Return [X, Y] of the center of cell containing provided text 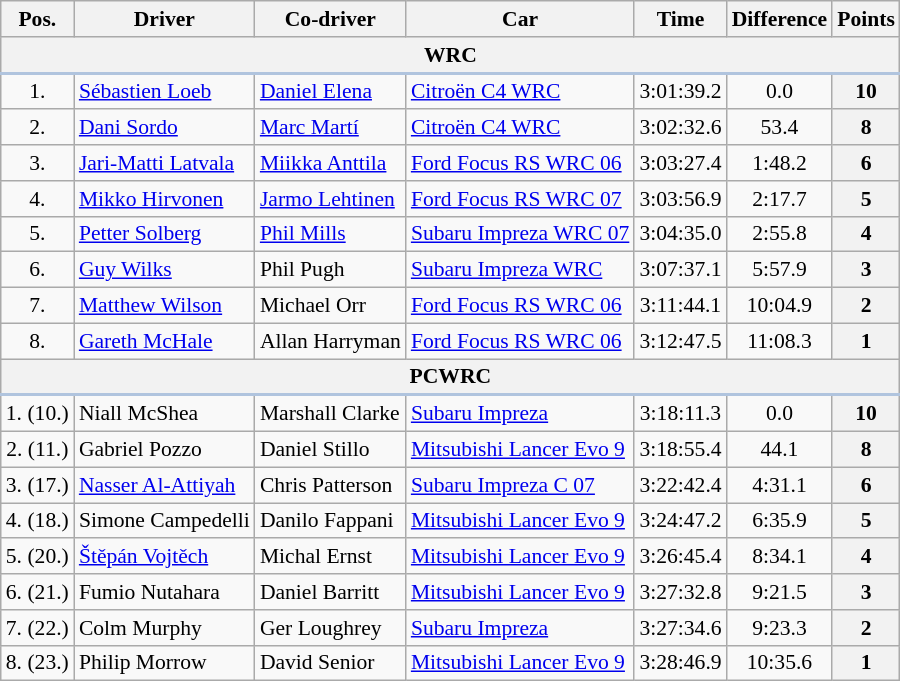
3:18:55.4 [680, 450]
PCWRC [450, 377]
3:02:32.6 [680, 128]
Daniel Stillo [330, 450]
1. [38, 91]
3:07:37.1 [680, 270]
Subaru Impreza WRC 07 [520, 234]
3:01:39.2 [680, 91]
Daniel Elena [330, 91]
Pos. [38, 19]
1:48.2 [780, 163]
3:03:27.4 [680, 163]
Guy Wilks [164, 270]
Dani Sordo [164, 128]
Subaru Impreza C 07 [520, 485]
Michael Orr [330, 306]
3:27:34.6 [680, 628]
3:27:32.8 [680, 592]
Simone Campedelli [164, 521]
4. (18.) [38, 521]
3:28:46.9 [680, 663]
Jarmo Lehtinen [330, 199]
Gareth McHale [164, 341]
Jari-Matti Latvala [164, 163]
6. (21.) [38, 592]
Danilo Fappani [330, 521]
Driver [164, 19]
Phil Pugh [330, 270]
8:34.1 [780, 557]
Matthew Wilson [164, 306]
Ford Focus RS WRC 07 [520, 199]
7. (22.) [38, 628]
4. [38, 199]
Daniel Barritt [330, 592]
Philip Morrow [164, 663]
Allan Harryman [330, 341]
Car [520, 19]
Niall McShea [164, 413]
Miikka Anttila [330, 163]
3:24:47.2 [680, 521]
Michal Ernst [330, 557]
Marshall Clarke [330, 413]
5. (20.) [38, 557]
8. [38, 341]
2. (11.) [38, 450]
WRC [450, 55]
Petter Solberg [164, 234]
Fumio Nutahara [164, 592]
5. [38, 234]
Phil Mills [330, 234]
3:22:42.4 [680, 485]
2:17.7 [780, 199]
Marc Martí [330, 128]
Ger Loughrey [330, 628]
Sébastien Loeb [164, 91]
6:35.9 [780, 521]
Difference [780, 19]
Gabriel Pozzo [164, 450]
Time [680, 19]
David Senior [330, 663]
Chris Patterson [330, 485]
3:11:44.1 [680, 306]
Co-driver [330, 19]
3:26:45.4 [680, 557]
9:23.3 [780, 628]
11:08.3 [780, 341]
3:12:47.5 [680, 341]
Mikko Hirvonen [164, 199]
8. (23.) [38, 663]
5:57.9 [780, 270]
44.1 [780, 450]
3. [38, 163]
Subaru Impreza WRC [520, 270]
9:21.5 [780, 592]
2:55.8 [780, 234]
Nasser Al-Attiyah [164, 485]
2. [38, 128]
10:35.6 [780, 663]
3:18:11.3 [680, 413]
Points [866, 19]
3:04:35.0 [680, 234]
3. (17.) [38, 485]
4:31.1 [780, 485]
Colm Murphy [164, 628]
1. (10.) [38, 413]
53.4 [780, 128]
Štěpán Vojtěch [164, 557]
3:03:56.9 [680, 199]
10:04.9 [780, 306]
6. [38, 270]
7. [38, 306]
